Return [x, y] of the center of cell containing provided text 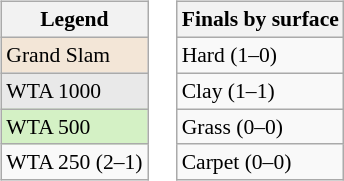
Carpet (0–0) [260, 162]
WTA 250 (2–1) [74, 162]
Grand Slam [74, 55]
Hard (1–0) [260, 55]
WTA 1000 [74, 91]
WTA 500 [74, 127]
Grass (0–0) [260, 127]
Clay (1–1) [260, 91]
Finals by surface [260, 20]
Legend [74, 20]
